Provide the (X, Y) coordinate of the cell's center where the given text is located.  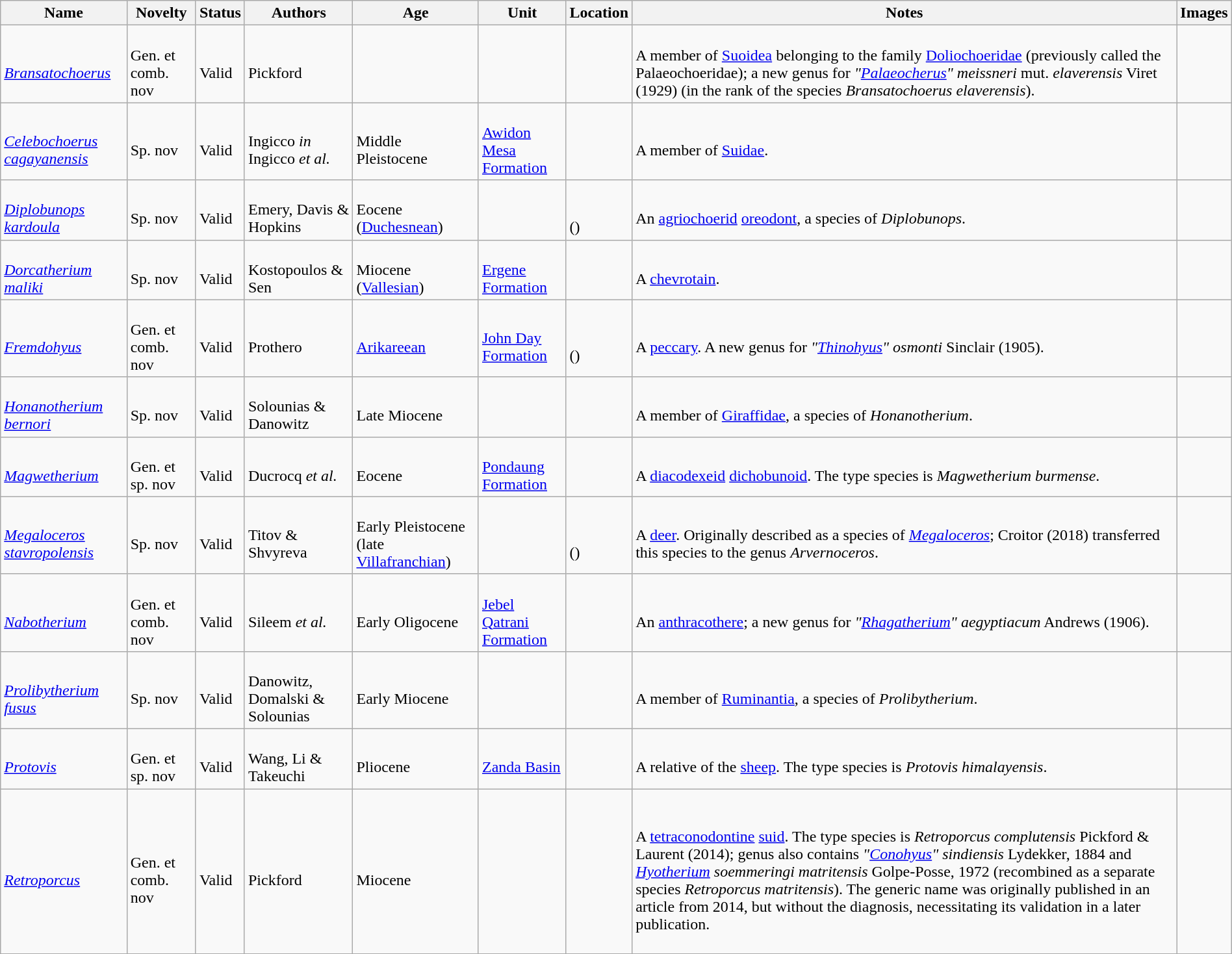
A deer. Originally described as a species of Megaloceros; Croitor (2018) transferred this species to the genus Arvernoceros. (905, 535)
Age (416, 13)
A relative of the sheep. The type species is Protovis himalayensis. (905, 758)
A member of Suidae. (905, 142)
Pondaung Formation (522, 467)
Notes (905, 13)
Honanotherium bernori (64, 407)
Danowitz, Domalski & Solounias (298, 690)
Early Miocene (416, 690)
Ingicco in Ingicco et al. (298, 142)
Zanda Basin (522, 758)
Nabotherium (64, 612)
Authors (298, 13)
An anthracothere; a new genus for "Rhagatherium" aegyptiacum Andrews (1906). (905, 612)
Retroporcus (64, 871)
A member of Ruminantia, a species of Prolibytherium. (905, 690)
Magwetherium (64, 467)
Ergene Formation (522, 270)
Unit (522, 13)
Middle Pleistocene (416, 142)
Diplobunops kardoula (64, 210)
Solounias & Danowitz (298, 407)
Prothero (298, 338)
Celebochoerus cagayanensis (64, 142)
Images (1204, 13)
Protovis (64, 758)
Late Miocene (416, 407)
Kostopoulos & Sen (298, 270)
Early Pleistocene (late Villafranchian) (416, 535)
Bransatochoerus (64, 64)
Novelty (161, 13)
Emery, Davis & Hopkins (298, 210)
Jebel Qatrani Formation (522, 612)
Location (599, 13)
Megaloceros stavropolensis (64, 535)
An agriochoerid oreodont, a species of Diplobunops. (905, 210)
A member of Giraffidae, a species of Honanotherium. (905, 407)
Eocene (Duchesnean) (416, 210)
Arikareean (416, 338)
Miocene (Vallesian) (416, 270)
Sileem et al. (298, 612)
Ducrocq et al. (298, 467)
A peccary. A new genus for "Thinohyus" osmonti Sinclair (1905). (905, 338)
Early Oligocene (416, 612)
John Day Formation (522, 338)
Dorcatherium maliki (64, 270)
Titov & Shvyreva (298, 535)
Pliocene (416, 758)
A diacodexeid dichobunoid. The type species is Magwetherium burmense. (905, 467)
Fremdohyus (64, 338)
Awidon Mesa Formation (522, 142)
Eocene (416, 467)
Miocene (416, 871)
Prolibytherium fusus (64, 690)
Status (220, 13)
A chevrotain. (905, 270)
Name (64, 13)
Wang, Li & Takeuchi (298, 758)
